Extract the (x, y) coordinate from the center of the cell holding the provided text.  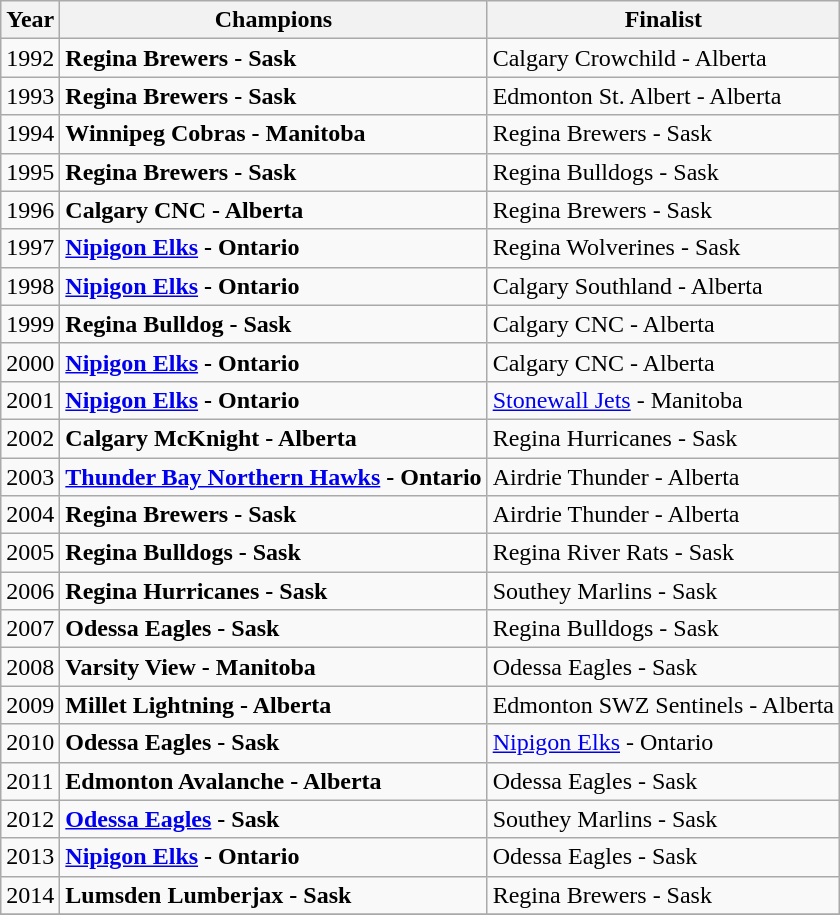
Calgary McKnight - Alberta (274, 438)
2003 (30, 477)
Lumsden Lumberjax - Sask (274, 895)
2011 (30, 781)
Regina Bulldog - Sask (274, 324)
Calgary Crowchild - Alberta (663, 58)
Edmonton Avalanche - Alberta (274, 781)
1997 (30, 248)
Regina Wolverines - Sask (663, 248)
2000 (30, 362)
Stonewall Jets - Manitoba (663, 400)
2005 (30, 553)
1998 (30, 286)
1994 (30, 134)
Thunder Bay Northern Hawks - Ontario (274, 477)
Champions (274, 20)
2008 (30, 667)
Edmonton SWZ Sentinels - Alberta (663, 705)
1993 (30, 96)
2006 (30, 591)
Regina River Rats - Sask (663, 553)
2009 (30, 705)
2013 (30, 857)
Year (30, 20)
2010 (30, 743)
Finalist (663, 20)
2007 (30, 629)
2001 (30, 400)
2014 (30, 895)
1996 (30, 210)
2002 (30, 438)
1999 (30, 324)
Calgary Southland - Alberta (663, 286)
Edmonton St. Albert - Alberta (663, 96)
1995 (30, 172)
Varsity View - Manitoba (274, 667)
Millet Lightning - Alberta (274, 705)
Winnipeg Cobras - Manitoba (274, 134)
2004 (30, 515)
2012 (30, 819)
1992 (30, 58)
